For the text-containing cell, return its midpoint in (X, Y) coordinate format. 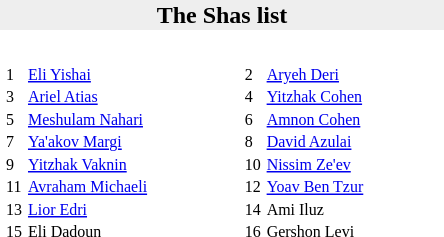
Eli Yishai (133, 74)
1 (14, 74)
Meshulam Nahari (133, 120)
14 (252, 210)
Ariel Atias (133, 97)
12 (252, 187)
Yitzhak Cohen (352, 97)
6 (252, 120)
4 (252, 97)
11 (14, 187)
5 (14, 120)
Lior Edri (133, 210)
7 (14, 142)
David Azulai (352, 142)
3 (14, 97)
2 (252, 74)
Yoav Ben Tzur (352, 187)
13 (14, 210)
Aryeh Deri (352, 74)
10 (252, 164)
Avraham Michaeli (133, 187)
8 (252, 142)
Nissim Ze'ev (352, 164)
Ya'akov Margi (133, 142)
The Shas list (222, 15)
Amnon Cohen (352, 120)
Ami Iluz (352, 210)
9 (14, 164)
Yitzhak Vaknin (133, 164)
